Find where the given text appears and provide that cell's center as (X, Y) coordinate. 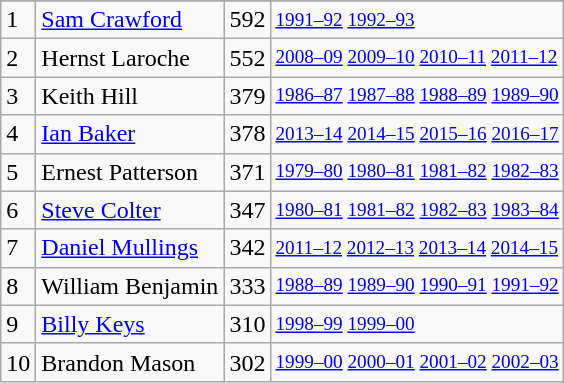
8 (18, 286)
Steve Colter (130, 210)
302 (248, 362)
William Benjamin (130, 286)
1980–81 1981–82 1982–83 1983–84 (417, 210)
Ernest Patterson (130, 172)
6 (18, 210)
1988–89 1989–90 1990–91 1991–92 (417, 286)
Daniel Mullings (130, 248)
371 (248, 172)
1991–92 1992–93 (417, 20)
552 (248, 58)
310 (248, 324)
Brandon Mason (130, 362)
Keith Hill (130, 96)
10 (18, 362)
Hernst Laroche (130, 58)
1979–80 1980–81 1981–82 1982–83 (417, 172)
3 (18, 96)
2011–12 2012–13 2013–14 2014–15 (417, 248)
347 (248, 210)
1986–87 1987–88 1988–89 1989–90 (417, 96)
2008–09 2009–10 2010–11 2011–12 (417, 58)
342 (248, 248)
4 (18, 134)
592 (248, 20)
379 (248, 96)
1999–00 2000–01 2001–02 2002–03 (417, 362)
1 (18, 20)
333 (248, 286)
378 (248, 134)
1998–99 1999–00 (417, 324)
9 (18, 324)
Billy Keys (130, 324)
Ian Baker (130, 134)
2013–14 2014–15 2015–16 2016–17 (417, 134)
2 (18, 58)
5 (18, 172)
7 (18, 248)
Sam Crawford (130, 20)
